Output the (x, y) coordinate of the center of the cell containing the given text.  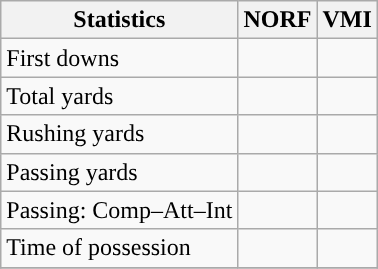
VMI (347, 20)
Total yards (120, 96)
Rushing yards (120, 134)
Time of possession (120, 248)
Statistics (120, 20)
Passing yards (120, 172)
NORF (278, 20)
First downs (120, 58)
Passing: Comp–Att–Int (120, 210)
